Output the (X, Y) coordinate of the center of the cell containing the given text.  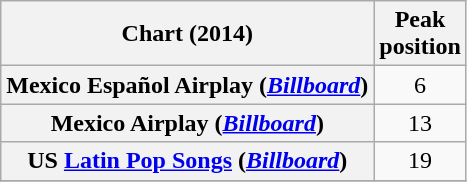
6 (420, 85)
Chart (2014) (188, 34)
US Latin Pop Songs (Billboard) (188, 161)
13 (420, 123)
Mexico Español Airplay (Billboard) (188, 85)
19 (420, 161)
Mexico Airplay (Billboard) (188, 123)
Peakposition (420, 34)
